Detect which cell encompasses the target text, then output its (X, Y) center coordinate. 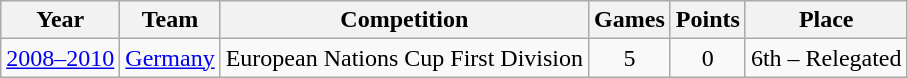
Place (826, 20)
European Nations Cup First Division (404, 58)
Competition (404, 20)
6th – Relegated (826, 58)
5 (630, 58)
Year (60, 20)
Team (170, 20)
Germany (170, 58)
Games (630, 20)
2008–2010 (60, 58)
Points (708, 20)
0 (708, 58)
